Return [X, Y] of the center of cell containing provided text 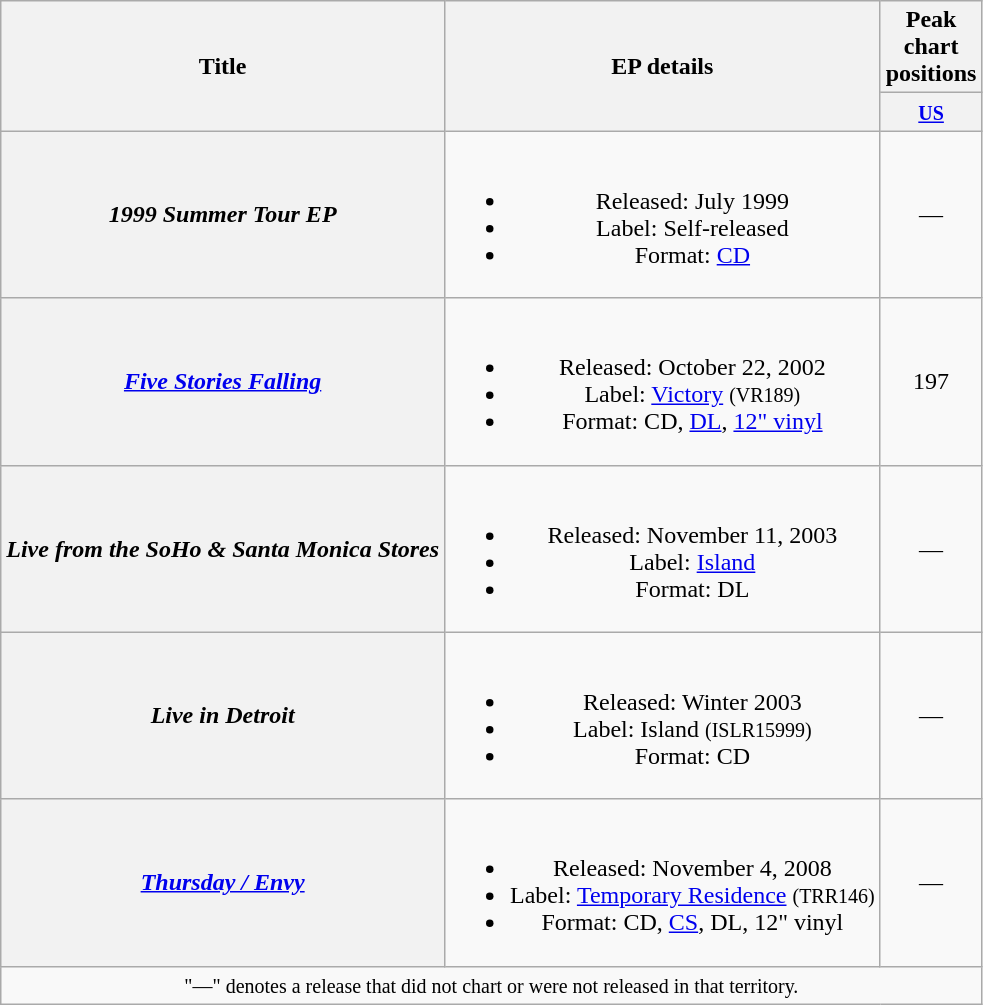
Released: November 4, 2008Label: Temporary Residence (TRR146)Format: CD, CS, DL, 12" vinyl [663, 882]
1999 Summer Tour EP [223, 214]
Live in Detroit [223, 716]
EP details [663, 66]
US [931, 112]
Peak chartpositions [931, 47]
Released: November 11, 2003Label: IslandFormat: DL [663, 548]
Five Stories Falling [223, 382]
"—" denotes a release that did not chart or were not released in that territory. [492, 985]
Live from the SoHo & Santa Monica Stores [223, 548]
Title [223, 66]
Released: October 22, 2002Label: Victory (VR189)Format: CD, DL, 12" vinyl [663, 382]
Thursday / Envy [223, 882]
Released: Winter 2003Label: Island (ISLR15999)Format: CD [663, 716]
Released: July 1999Label: Self-releasedFormat: CD [663, 214]
197 [931, 382]
